Scan for the cell matching the given text and deliver its [x, y] coordinate at center. 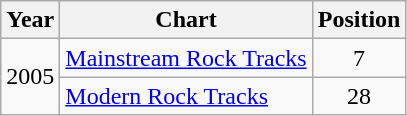
Modern Rock Tracks [186, 96]
28 [359, 96]
Year [30, 20]
Position [359, 20]
Chart [186, 20]
2005 [30, 77]
Mainstream Rock Tracks [186, 58]
7 [359, 58]
